Scan for the cell matching the given text and deliver its (X, Y) coordinate at center. 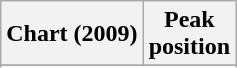
Chart (2009) (72, 34)
Peakposition (189, 34)
